Detect which cell encompasses the target text, then output its (x, y) center coordinate. 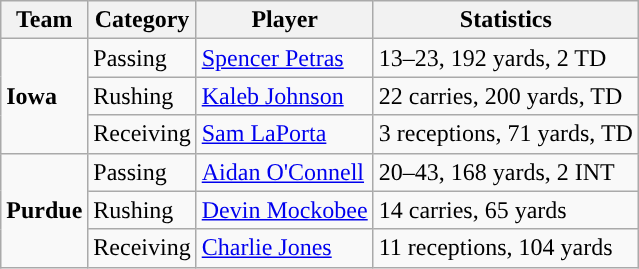
3 receptions, 71 yards, TD (506, 134)
Purdue (44, 210)
22 carries, 200 yards, TD (506, 96)
Kaleb Johnson (284, 96)
11 receptions, 104 yards (506, 248)
14 carries, 65 yards (506, 210)
Sam LaPorta (284, 134)
Team (44, 20)
Player (284, 20)
Spencer Petras (284, 58)
Charlie Jones (284, 248)
20–43, 168 yards, 2 INT (506, 172)
Aidan O'Connell (284, 172)
Devin Mockobee (284, 210)
Iowa (44, 96)
Category (142, 20)
Statistics (506, 20)
13–23, 192 yards, 2 TD (506, 58)
